Locate the cell with the specified text and output its [X, Y] center coordinate. 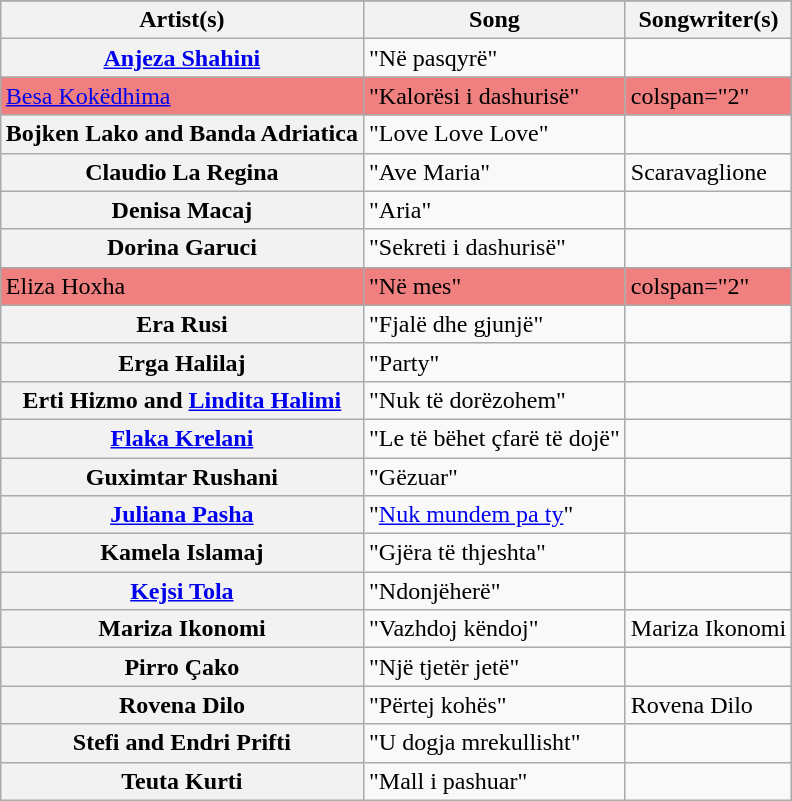
Denisa Macaj [182, 210]
"Nuk të dorëzohem" [494, 400]
Dorina Garuci [182, 248]
Teuta Kurti [182, 781]
"Ave Maria" [494, 172]
Era Rusi [182, 324]
"Në mes" [494, 286]
"Në pasqyrë" [494, 58]
"Le të bëhet çfarë të dojë" [494, 438]
Anjeza Shahini [182, 58]
"Gjëra të thjeshta" [494, 553]
"Aria" [494, 210]
Stefi and Endri Prifti [182, 743]
Erti Hizmo and Lindita Halimi [182, 400]
Eliza Hoxha [182, 286]
"Një tjetër jetë" [494, 667]
"Kalorësi i dashurisë" [494, 96]
"Mall i pashuar" [494, 781]
Juliana Pasha [182, 515]
Song [494, 20]
"Love Love Love" [494, 134]
Erga Halilaj [182, 362]
Bojken Lako and Banda Adriatica [182, 134]
Pirro Çako [182, 667]
"U dogja mrekullisht" [494, 743]
Songwriter(s) [708, 20]
"Sekreti i dashurisë" [494, 248]
Artist(s) [182, 20]
"Gëzuar" [494, 477]
Claudio La Regina [182, 172]
Besa Kokëdhima [182, 96]
"Party" [494, 362]
"Fjalë dhe gjunjë" [494, 324]
"Nuk mundem pa ty" [494, 515]
"Ndonjëherë" [494, 591]
Kamela Islamaj [182, 553]
Kejsi Tola [182, 591]
Flaka Krelani [182, 438]
"Përtej kohës" [494, 705]
Scaravaglione [708, 172]
"Vazhdoj këndoj" [494, 629]
Guximtar Rushani [182, 477]
